Extract the (x, y) coordinate from the center of the cell holding the provided text.  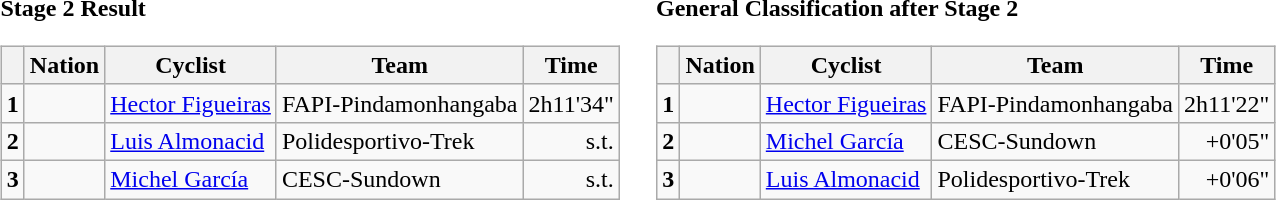
+0'05" (1227, 141)
2h11'34" (571, 103)
+0'06" (1227, 179)
2h11'22" (1227, 103)
